Detect which cell encompasses the target text, then output its (x, y) center coordinate. 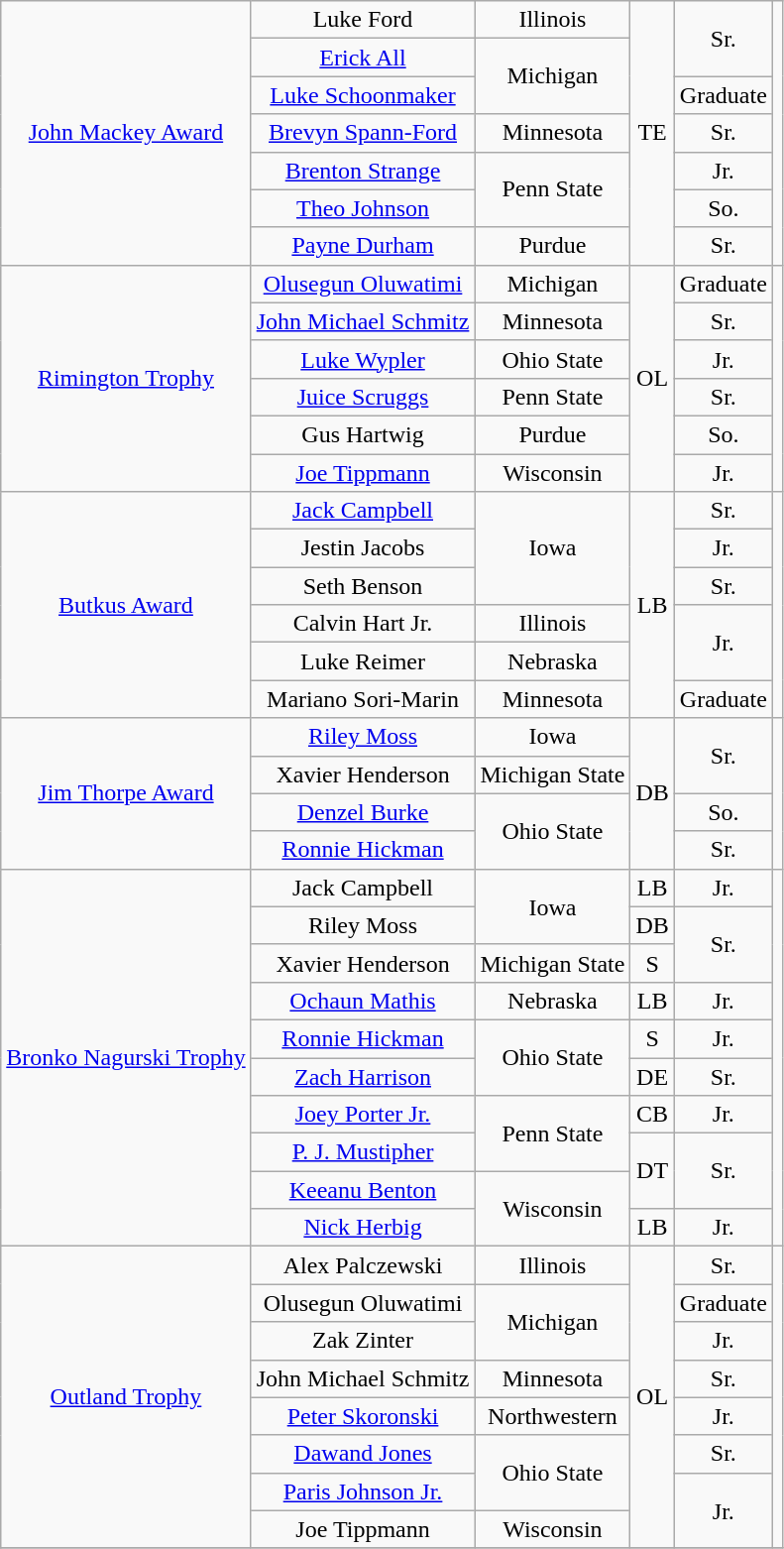
Ochaun Mathis (363, 1001)
Luke Ford (363, 20)
Zach Harrison (363, 1076)
DE (652, 1076)
Luke Reimer (363, 661)
Jim Thorpe Award (126, 793)
Luke Wypler (363, 359)
Mariano Sori-Marin (363, 699)
Dawand Jones (363, 1454)
Gus Hartwig (363, 434)
Seth Benson (363, 586)
Zak Zinter (363, 1341)
Paris Johnson Jr. (363, 1491)
Juice Scruggs (363, 397)
Jestin Jacobs (363, 548)
Brenton Strange (363, 171)
Peter Skoronski (363, 1416)
CB (652, 1115)
Luke Schoonmaker (363, 95)
P. J. Mustipher (363, 1152)
John Mackey Award (126, 133)
Brevyn Spann-Ford (363, 133)
Outland Trophy (126, 1397)
Theo Johnson (363, 208)
Bronko Nagurski Trophy (126, 1057)
TE (652, 133)
Denzel Burke (363, 812)
Keeanu Benton (363, 1190)
Payne Durham (363, 246)
Joey Porter Jr. (363, 1115)
DT (652, 1171)
Erick All (363, 58)
Alex Palczewski (363, 1265)
Rimington Trophy (126, 378)
Northwestern (553, 1416)
Butkus Award (126, 605)
Calvin Hart Jr. (363, 624)
Nick Herbig (363, 1228)
